Search for the cell housing the specified text and yield its [X, Y] center coordinate. 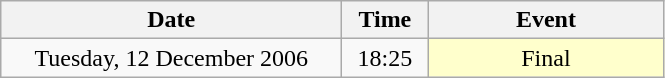
Date [172, 20]
Tuesday, 12 December 2006 [172, 58]
Event [546, 20]
Time [385, 20]
Final [546, 58]
18:25 [385, 58]
